Scan for the cell matching the given text and deliver its [x, y] coordinate at center. 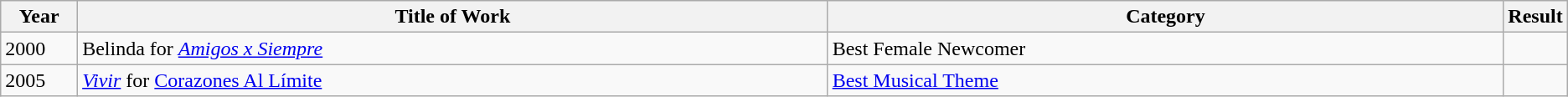
Best Female Newcomer [1166, 48]
Result [1535, 17]
Vivir for Corazones Al Límite [453, 80]
Best Musical Theme [1166, 80]
2000 [39, 48]
Title of Work [453, 17]
Belinda for Amigos x Siempre [453, 48]
Category [1166, 17]
Year [39, 17]
2005 [39, 80]
